Scan for the cell matching the given text and deliver its [X, Y] coordinate at center. 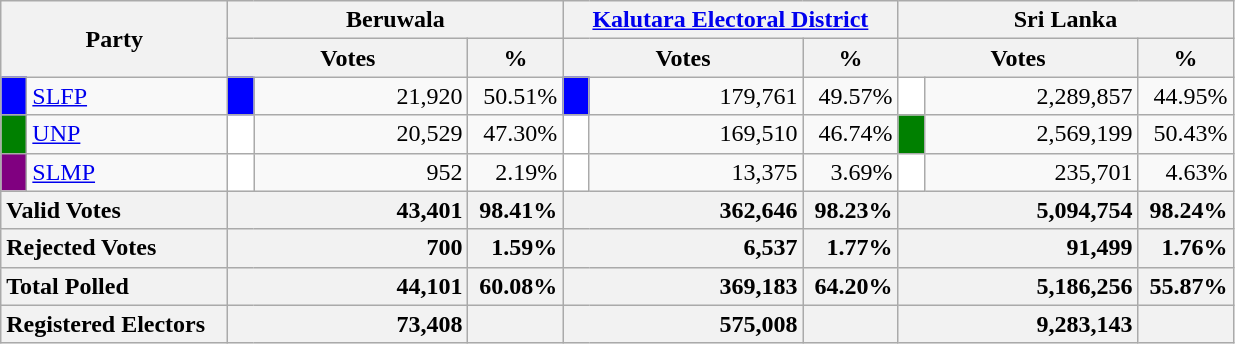
700 [348, 248]
179,761 [696, 96]
Registered Electors [114, 324]
20,529 [361, 134]
5,094,754 [1018, 210]
Beruwala [396, 20]
Total Polled [114, 286]
575,008 [683, 324]
43,401 [348, 210]
9,283,143 [1018, 324]
49.57% [850, 96]
98.41% [516, 210]
Valid Votes [114, 210]
369,183 [683, 286]
Party [114, 39]
235,701 [1031, 172]
3.69% [850, 172]
SLFP [128, 96]
50.51% [516, 96]
98.24% [1186, 210]
SLMP [128, 172]
73,408 [348, 324]
1.77% [850, 248]
4.63% [1186, 172]
13,375 [696, 172]
362,646 [683, 210]
2.19% [516, 172]
47.30% [516, 134]
50.43% [1186, 134]
169,510 [696, 134]
1.76% [1186, 248]
Rejected Votes [114, 248]
UNP [128, 134]
21,920 [361, 96]
Kalutara Electoral District [730, 20]
Sri Lanka [1066, 20]
60.08% [516, 286]
55.87% [1186, 286]
1.59% [516, 248]
5,186,256 [1018, 286]
952 [361, 172]
64.20% [850, 286]
44.95% [1186, 96]
44,101 [348, 286]
6,537 [683, 248]
2,289,857 [1031, 96]
2,569,199 [1031, 134]
91,499 [1018, 248]
46.74% [850, 134]
98.23% [850, 210]
